Output the (X, Y) coordinate of the center of the cell containing the given text.  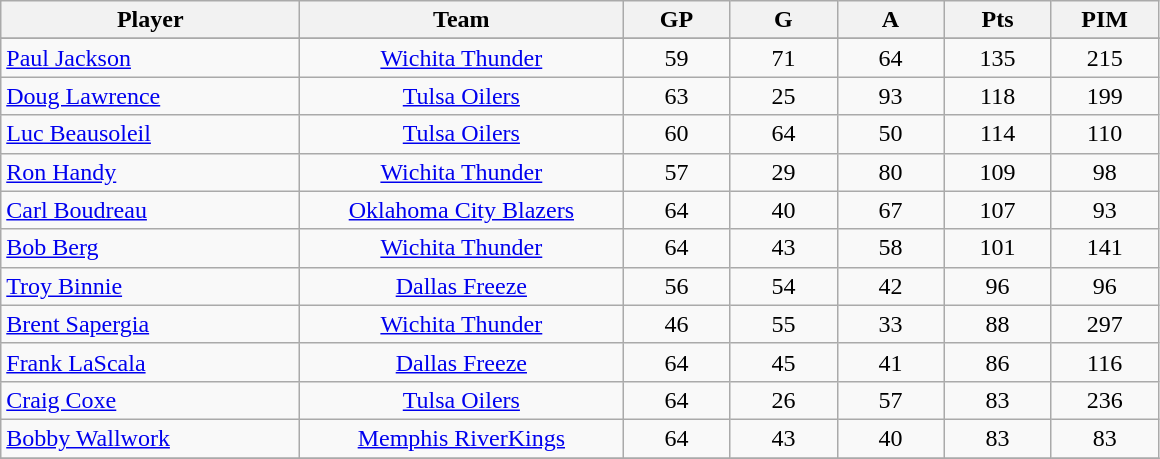
297 (1104, 324)
98 (1104, 172)
60 (676, 134)
26 (784, 400)
114 (998, 134)
25 (784, 96)
59 (676, 58)
Brent Sapergia (150, 324)
56 (676, 286)
109 (998, 172)
Troy Binnie (150, 286)
101 (998, 248)
107 (998, 210)
63 (676, 96)
199 (1104, 96)
Paul Jackson (150, 58)
55 (784, 324)
29 (784, 172)
58 (890, 248)
Carl Boudreau (150, 210)
86 (998, 362)
236 (1104, 400)
71 (784, 58)
G (784, 20)
116 (1104, 362)
80 (890, 172)
67 (890, 210)
42 (890, 286)
Team (462, 20)
Ron Handy (150, 172)
135 (998, 58)
A (890, 20)
Pts (998, 20)
88 (998, 324)
Memphis RiverKings (462, 438)
110 (1104, 134)
141 (1104, 248)
215 (1104, 58)
45 (784, 362)
118 (998, 96)
Frank LaScala (150, 362)
33 (890, 324)
GP (676, 20)
Oklahoma City Blazers (462, 210)
Player (150, 20)
Bob Berg (150, 248)
50 (890, 134)
Craig Coxe (150, 400)
46 (676, 324)
Bobby Wallwork (150, 438)
Doug Lawrence (150, 96)
Luc Beausoleil (150, 134)
PIM (1104, 20)
41 (890, 362)
54 (784, 286)
